Output the [X, Y] coordinate of the center of the cell containing the given text.  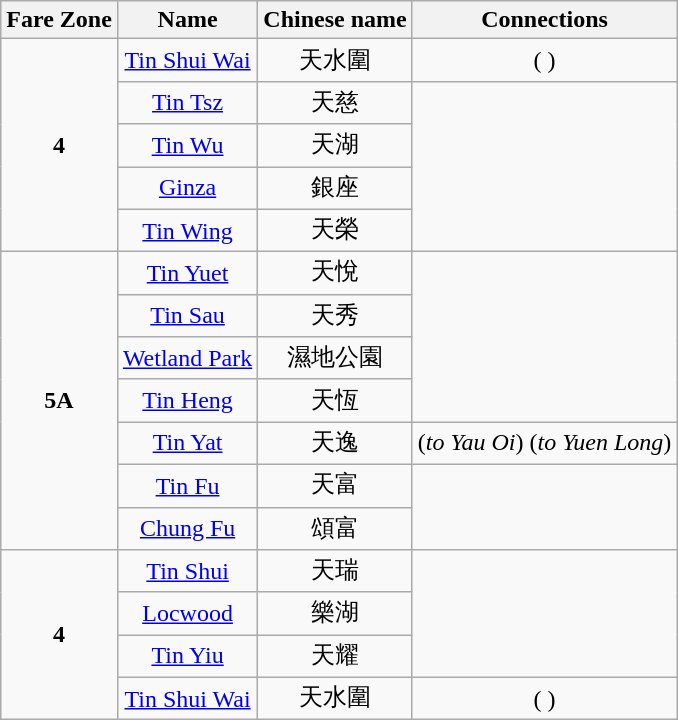
Tin Heng [187, 400]
樂湖 [335, 614]
Tin Yuet [187, 274]
天慈 [335, 102]
Chinese name [335, 20]
天悅 [335, 274]
Tin Yiu [187, 656]
Wetland Park [187, 358]
天湖 [335, 146]
Tin Sau [187, 316]
(to Yau Oi) (to Yuen Long) [544, 444]
濕地公園 [335, 358]
Fare Zone [60, 20]
頌富 [335, 528]
天恆 [335, 400]
5A [60, 401]
Locwood [187, 614]
Connections [544, 20]
天瑞 [335, 572]
Tin Fu [187, 486]
天富 [335, 486]
Chung Fu [187, 528]
天逸 [335, 444]
Tin Yat [187, 444]
Tin Wing [187, 230]
Name [187, 20]
Tin Wu [187, 146]
天秀 [335, 316]
天榮 [335, 230]
Ginza [187, 188]
銀座 [335, 188]
天耀 [335, 656]
Tin Shui [187, 572]
Tin Tsz [187, 102]
